Extract the [X, Y] coordinate from the center of the cell holding the provided text.  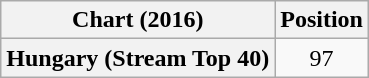
Hungary (Stream Top 40) [138, 58]
Chart (2016) [138, 20]
Position [322, 20]
97 [322, 58]
